From the cell containing the given text, extract its center point as [X, Y] coordinate. 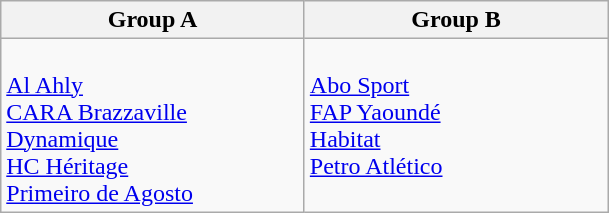
Abo Sport FAP Yaoundé Habitat Petro Atlético [456, 126]
Group A [153, 20]
Al Ahly CARA Brazzaville Dynamique HC Héritage Primeiro de Agosto [153, 126]
Group B [456, 20]
